From the cell containing the given text, extract its center point as (x, y) coordinate. 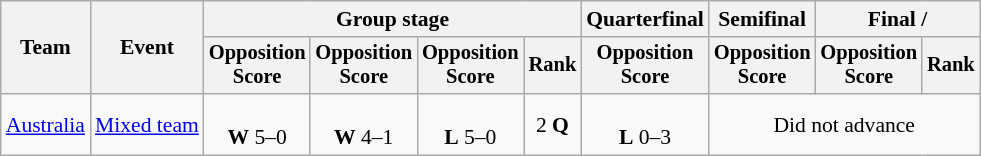
Mixed team (147, 124)
L 0–3 (645, 124)
W 5–0 (258, 124)
2 Q (553, 124)
Australia (46, 124)
Final / (897, 19)
Event (147, 48)
W 4–1 (364, 124)
Semifinal (762, 19)
Did not advance (844, 124)
L 5–0 (470, 124)
Group stage (392, 19)
Quarterfinal (645, 19)
Team (46, 48)
